Extract the (X, Y) coordinate from the center of the cell holding the provided text.  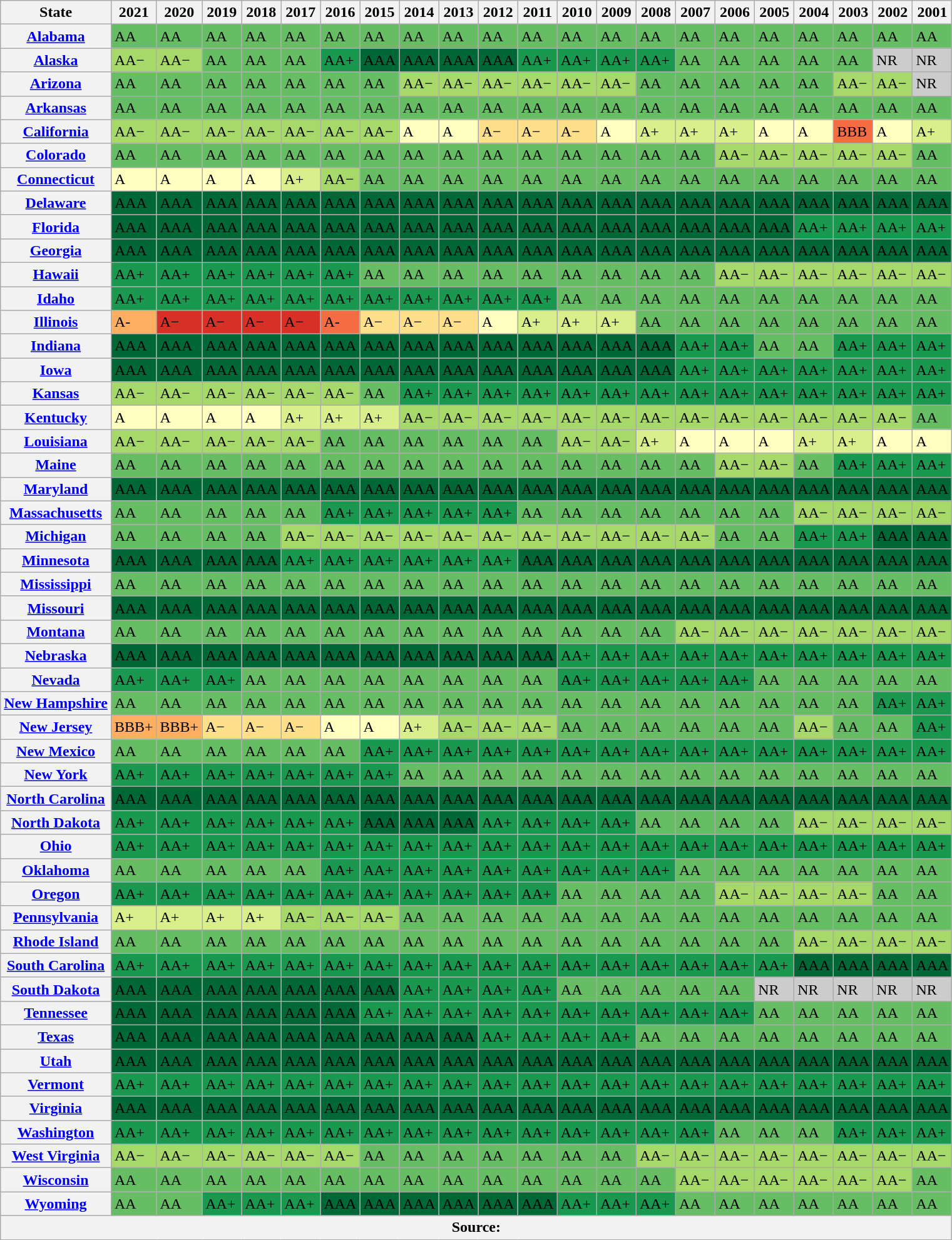
Indiana (56, 346)
2014 (419, 13)
Alabama (56, 36)
Pennsylvania (56, 918)
2019 (222, 13)
Wyoming (56, 1204)
Arkansas (56, 108)
2001 (933, 13)
Minnesota (56, 560)
2015 (379, 13)
Idaho (56, 299)
2008 (656, 13)
Florida (56, 227)
Massachusetts (56, 513)
2003 (854, 13)
Connecticut (56, 179)
2018 (262, 13)
Michigan (56, 536)
2020 (179, 13)
Virginia (56, 1109)
Utah (56, 1061)
2004 (814, 13)
Illinois (56, 322)
Alaska (56, 60)
South Carolina (56, 965)
2002 (893, 13)
Maryland (56, 489)
2009 (616, 13)
Hawaii (56, 274)
2006 (735, 13)
Mississippi (56, 584)
North Carolina (56, 799)
Kansas (56, 394)
Ohio (56, 846)
Colorado (56, 155)
Arizona (56, 84)
Wisconsin (56, 1180)
2010 (577, 13)
Missouri (56, 608)
New Jersey (56, 727)
2016 (340, 13)
Montana (56, 632)
Vermont (56, 1085)
BBB (854, 131)
Kentucky (56, 418)
State (56, 13)
New York (56, 775)
Washington (56, 1132)
Maine (56, 465)
2012 (498, 13)
Oklahoma (56, 870)
West Virginia (56, 1156)
Iowa (56, 370)
Source: (476, 1227)
Rhode Island (56, 941)
2011 (537, 13)
New Mexico (56, 751)
2013 (458, 13)
New Hampshire (56, 704)
Delaware (56, 203)
2017 (300, 13)
2021 (134, 13)
Louisiana (56, 441)
Texas (56, 1037)
Georgia (56, 250)
Nevada (56, 679)
Tennessee (56, 1013)
2005 (775, 13)
Oregon (56, 894)
California (56, 131)
Nebraska (56, 655)
2007 (695, 13)
South Dakota (56, 989)
North Dakota (56, 822)
